Detect which cell encompasses the target text, then output its [x, y] center coordinate. 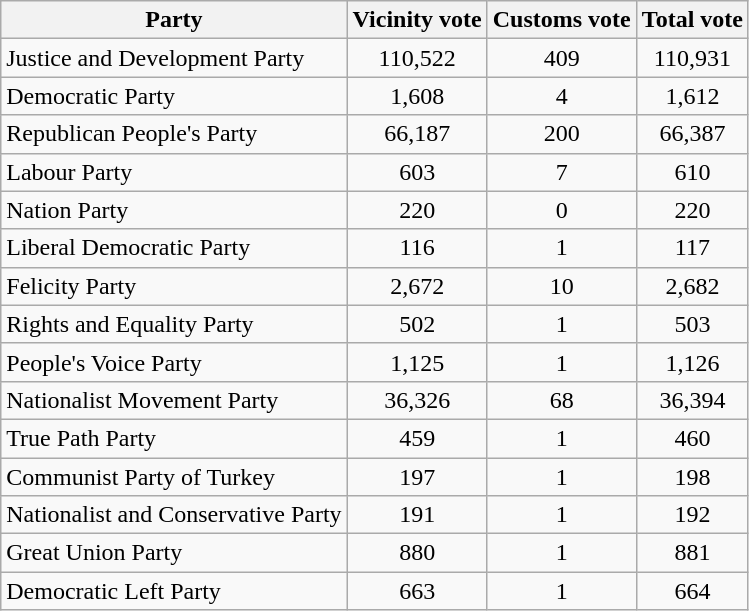
Democratic Party [174, 96]
2,682 [692, 286]
Communist Party of Turkey [174, 477]
1,608 [417, 96]
198 [692, 477]
1,126 [692, 362]
663 [417, 591]
True Path Party [174, 438]
Justice and Development Party [174, 58]
0 [562, 210]
603 [417, 172]
66,387 [692, 134]
36,394 [692, 400]
409 [562, 58]
881 [692, 553]
Rights and Equality Party [174, 324]
Vicinity vote [417, 20]
880 [417, 553]
191 [417, 515]
610 [692, 172]
460 [692, 438]
Labour Party [174, 172]
Great Union Party [174, 553]
110,931 [692, 58]
Democratic Left Party [174, 591]
Republican People's Party [174, 134]
10 [562, 286]
117 [692, 248]
7 [562, 172]
Customs vote [562, 20]
68 [562, 400]
503 [692, 324]
Party [174, 20]
200 [562, 134]
66,187 [417, 134]
Total vote [692, 20]
Felicity Party [174, 286]
People's Voice Party [174, 362]
502 [417, 324]
2,672 [417, 286]
110,522 [417, 58]
459 [417, 438]
36,326 [417, 400]
Nationalist and Conservative Party [174, 515]
Nationalist Movement Party [174, 400]
1,612 [692, 96]
197 [417, 477]
Nation Party [174, 210]
116 [417, 248]
4 [562, 96]
664 [692, 591]
Liberal Democratic Party [174, 248]
192 [692, 515]
1,125 [417, 362]
